From the cell containing the given text, extract its center point as (x, y) coordinate. 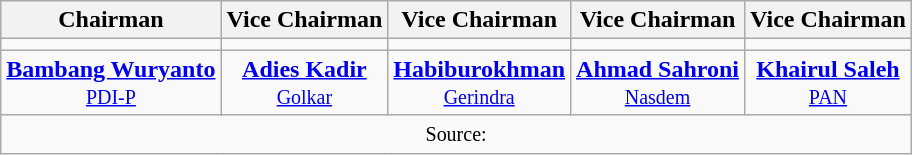
Source: (456, 134)
HabiburokhmanGerindra (480, 82)
Chairman (111, 20)
Ahmad SahroniNasdem (658, 82)
Adies KadirGolkar (304, 82)
Bambang WuryantoPDI-P (111, 82)
Khairul SalehPAN (828, 82)
